For the text-containing cell, return its midpoint in (X, Y) coordinate format. 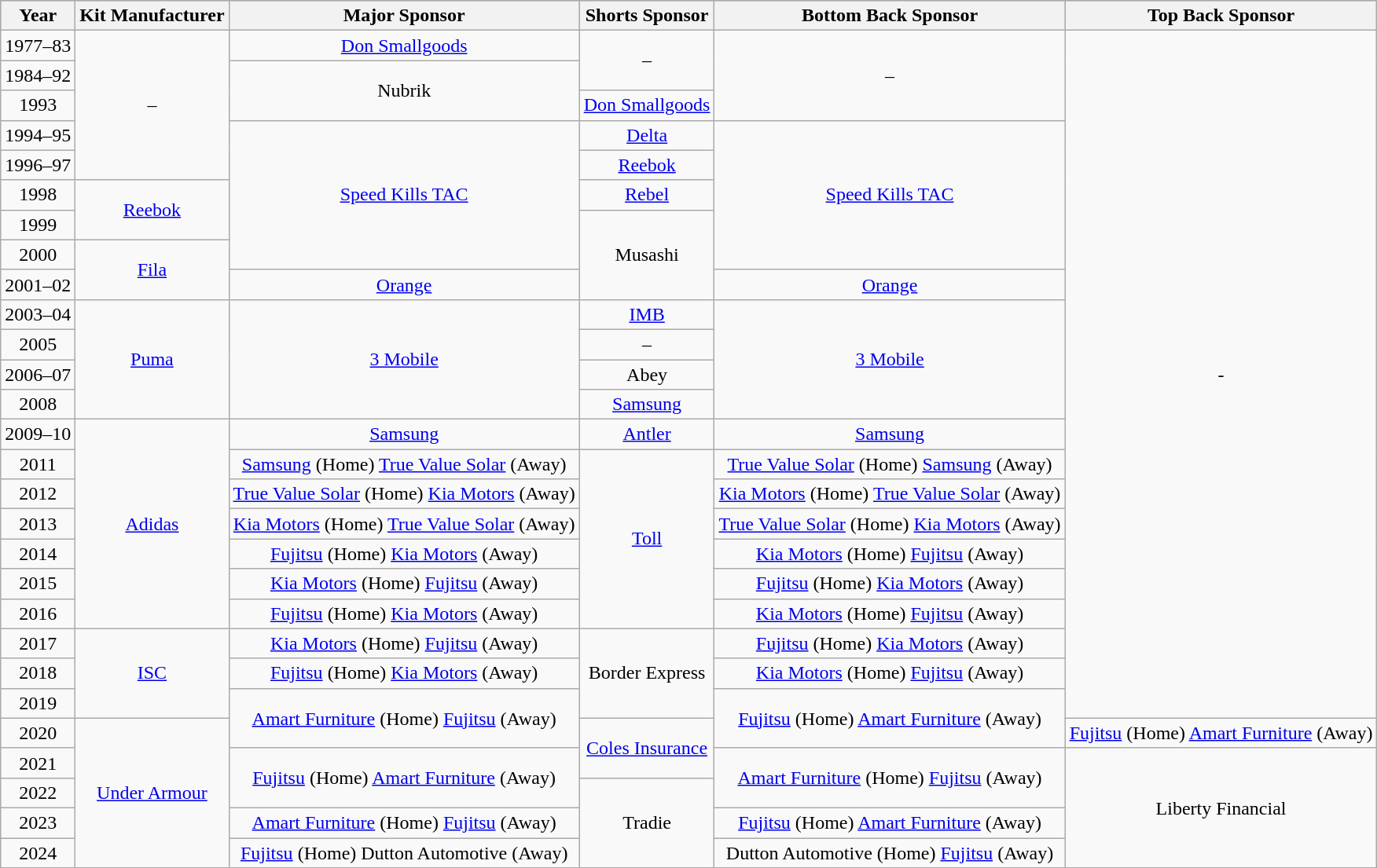
2019 (38, 703)
2008 (38, 405)
2012 (38, 494)
2021 (38, 763)
True Value Solar (Home) Samsung (Away) (890, 464)
Antler (647, 434)
Nubrik (404, 90)
2016 (38, 613)
Border Express (647, 673)
2020 (38, 733)
2013 (38, 524)
Coles Insurance (647, 748)
IMB (647, 314)
Samsung (Home) True Value Solar (Away) (404, 464)
2014 (38, 554)
Puma (152, 359)
2005 (38, 344)
2006–07 (38, 375)
Tradie (647, 822)
2024 (38, 852)
Kit Manufacturer (152, 16)
1998 (38, 195)
Year (38, 16)
Liberty Financial (1221, 808)
ISC (152, 673)
2001–02 (38, 284)
2018 (38, 673)
1994–95 (38, 135)
Abey (647, 375)
2003–04 (38, 314)
Shorts Sponsor (647, 16)
2000 (38, 255)
Musashi (647, 255)
Fila (152, 269)
2015 (38, 584)
Under Armour (152, 793)
Rebel (647, 195)
1984–92 (38, 75)
1977–83 (38, 46)
Top Back Sponsor (1221, 16)
1996–97 (38, 165)
2022 (38, 793)
- (1221, 374)
Toll (647, 539)
2009–10 (38, 434)
Major Sponsor (404, 16)
2017 (38, 643)
Delta (647, 135)
1993 (38, 105)
Adidas (152, 524)
Fujitsu (Home) Dutton Automotive (Away) (404, 852)
Bottom Back Sponsor (890, 16)
2011 (38, 464)
1999 (38, 225)
Dutton Automotive (Home) Fujitsu (Away) (890, 852)
2023 (38, 822)
